Return (X, Y) of the center of cell containing provided text 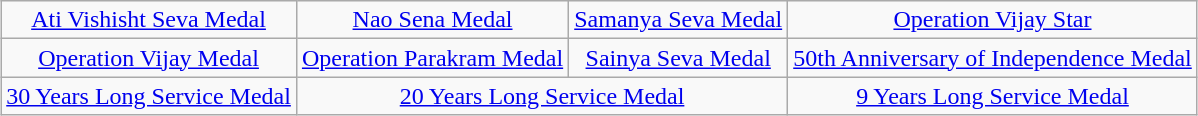
Ati Vishisht Seva Medal (149, 20)
20 Years Long Service Medal (542, 96)
Operation Parakram Medal (432, 58)
Sainya Seva Medal (678, 58)
9 Years Long Service Medal (993, 96)
50th Anniversary of Independence Medal (993, 58)
Operation Vijay Medal (149, 58)
Nao Sena Medal (432, 20)
Operation Vijay Star (993, 20)
30 Years Long Service Medal (149, 96)
Samanya Seva Medal (678, 20)
